From the cell containing the given text, extract its center point as (X, Y) coordinate. 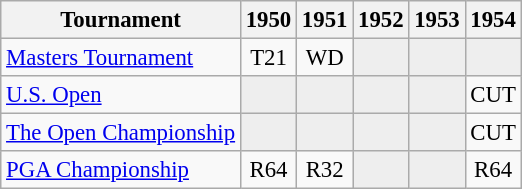
PGA Championship (121, 170)
Tournament (121, 20)
T21 (268, 58)
The Open Championship (121, 133)
1953 (437, 20)
Masters Tournament (121, 58)
1950 (268, 20)
1952 (381, 20)
WD (325, 58)
R32 (325, 170)
1951 (325, 20)
U.S. Open (121, 95)
1954 (493, 20)
